From the cell containing the given text, extract its center point as [X, Y] coordinate. 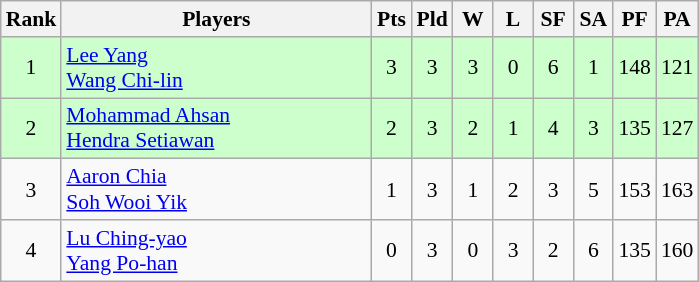
Lu Ching-yao Yang Po-han [216, 250]
PA [678, 19]
Aaron Chia Soh Wooi Yik [216, 190]
127 [678, 128]
121 [678, 68]
153 [634, 190]
Pld [432, 19]
Lee Yang Wang Chi-lin [216, 68]
Players [216, 19]
Rank [32, 19]
SA [593, 19]
148 [634, 68]
163 [678, 190]
SF [553, 19]
L [513, 19]
W [473, 19]
Mohammad Ahsan Hendra Setiawan [216, 128]
PF [634, 19]
Pts [391, 19]
5 [593, 190]
160 [678, 250]
